Provide the [x, y] coordinate of the cell's center where the given text is located.  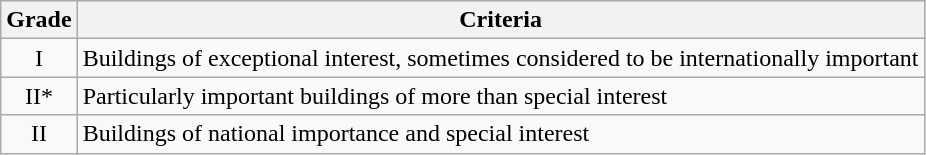
Grade [39, 20]
Criteria [500, 20]
Particularly important buildings of more than special interest [500, 96]
Buildings of exceptional interest, sometimes considered to be internationally important [500, 58]
I [39, 58]
II [39, 134]
II* [39, 96]
Buildings of national importance and special interest [500, 134]
